Identify which cell holds the provided text, then report its [x, y] central coordinate. 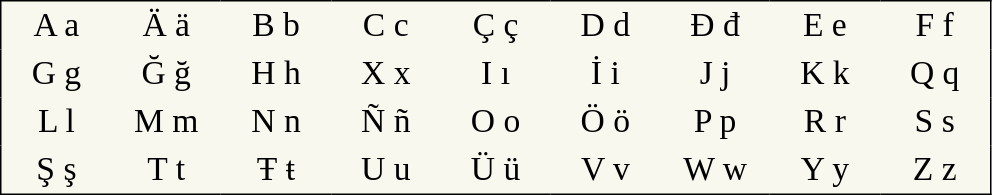
U u [386, 170]
P p [715, 122]
B b [276, 26]
Đ đ [715, 26]
Ñ ñ [386, 122]
T t [166, 170]
Z z [936, 170]
O o [496, 122]
J j [715, 74]
L l [56, 122]
K k [825, 74]
S s [936, 122]
G g [56, 74]
F f [936, 26]
D d [605, 26]
M m [166, 122]
N n [276, 122]
Ŧ ŧ [276, 170]
Y y [825, 170]
Ä ä [166, 26]
Ö ö [605, 122]
İ i [605, 74]
Q q [936, 74]
I ı [496, 74]
X x [386, 74]
A a [56, 26]
R r [825, 122]
Ü ü [496, 170]
Ğ ğ [166, 74]
Ş ş [56, 170]
H h [276, 74]
W w [715, 170]
Ç ç [496, 26]
C c [386, 26]
V v [605, 170]
E e [825, 26]
